Extract the [x, y] coordinate from the center of the cell holding the provided text.  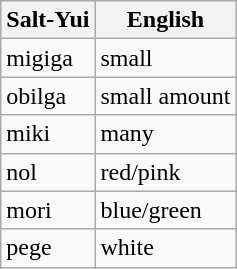
white [166, 248]
miki [48, 134]
Salt-Yui [48, 20]
small [166, 58]
blue/green [166, 210]
mori [48, 210]
migiga [48, 58]
nol [48, 172]
pege [48, 248]
obilga [48, 96]
many [166, 134]
small amount [166, 96]
English [166, 20]
red/pink [166, 172]
